Locate the cell with the specified text and output its (X, Y) center coordinate. 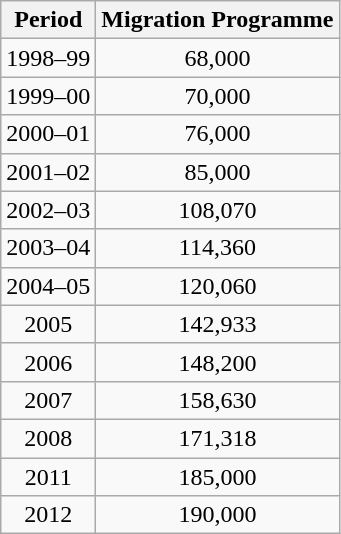
108,070 (218, 210)
2002–03 (48, 210)
158,630 (218, 400)
185,000 (218, 477)
1998–99 (48, 58)
171,318 (218, 438)
2007 (48, 400)
70,000 (218, 96)
148,200 (218, 362)
68,000 (218, 58)
120,060 (218, 286)
85,000 (218, 172)
2012 (48, 515)
Period (48, 20)
2008 (48, 438)
190,000 (218, 515)
142,933 (218, 324)
Migration Programme (218, 20)
2011 (48, 477)
2004–05 (48, 286)
2006 (48, 362)
76,000 (218, 134)
1999–00 (48, 96)
2000–01 (48, 134)
2001–02 (48, 172)
2003–04 (48, 248)
114,360 (218, 248)
2005 (48, 324)
